Determine the [X, Y] coordinate at the center of the cell enclosing the given text.  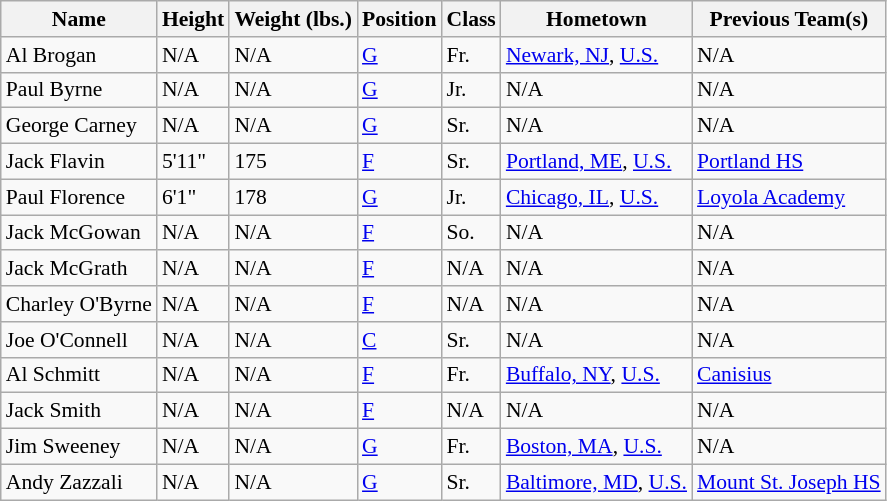
Baltimore, MD, U.S. [596, 482]
6'1" [193, 197]
Portland HS [789, 162]
Position [399, 19]
Portland, ME, U.S. [596, 162]
Newark, NJ, U.S. [596, 55]
Loyola Academy [789, 197]
Jack McGowan [79, 233]
Charley O'Byrne [79, 304]
So. [470, 233]
Hometown [596, 19]
175 [293, 162]
C [399, 340]
Al Brogan [79, 55]
Name [79, 19]
Buffalo, NY, U.S. [596, 375]
Al Schmitt [79, 375]
Jack Smith [79, 411]
5'11" [193, 162]
Joe O'Connell [79, 340]
178 [293, 197]
Weight (lbs.) [293, 19]
Chicago, IL, U.S. [596, 197]
Class [470, 19]
Boston, MA, U.S. [596, 447]
Mount St. Joseph HS [789, 482]
Andy Zazzali [79, 482]
Jack Flavin [79, 162]
Jack McGrath [79, 269]
Height [193, 19]
Paul Florence [79, 197]
Paul Byrne [79, 90]
Jim Sweeney [79, 447]
George Carney [79, 126]
Previous Team(s) [789, 19]
Canisius [789, 375]
